Detect which cell encompasses the target text, then output its (X, Y) center coordinate. 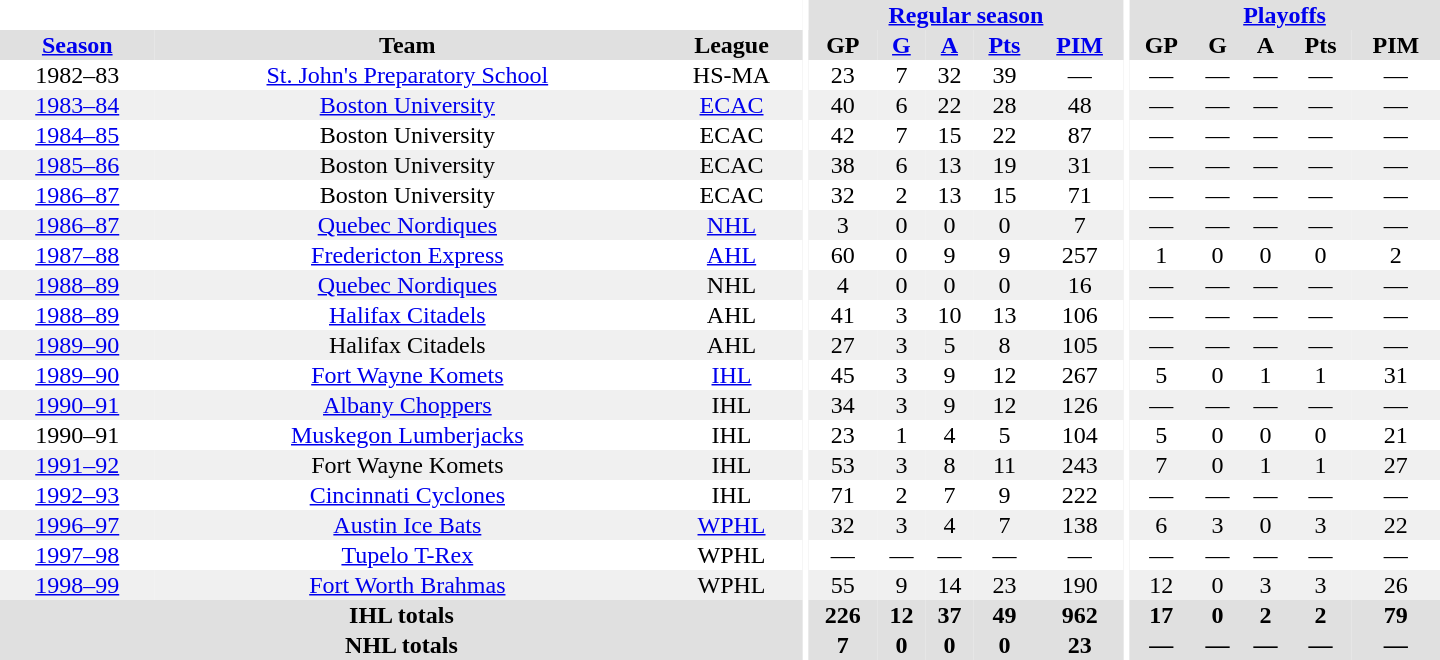
37 (949, 615)
14 (949, 585)
105 (1080, 345)
222 (1080, 495)
40 (842, 105)
79 (1396, 615)
Tupelo T-Rex (408, 555)
Season (78, 45)
11 (1004, 465)
1997–98 (78, 555)
243 (1080, 465)
1982–83 (78, 75)
17 (1162, 615)
10 (949, 315)
Austin Ice Bats (408, 525)
1991–92 (78, 465)
26 (1396, 585)
16 (1080, 285)
1996–97 (78, 525)
Regular season (966, 15)
Team (408, 45)
Cincinnati Cyclones (408, 495)
NHL totals (402, 645)
257 (1080, 255)
39 (1004, 75)
267 (1080, 375)
226 (842, 615)
St. John's Preparatory School (408, 75)
49 (1004, 615)
Muskegon Lumberjacks (408, 435)
Fort Worth Brahmas (408, 585)
1998–99 (78, 585)
87 (1080, 135)
34 (842, 405)
1983–84 (78, 105)
138 (1080, 525)
1985–86 (78, 165)
60 (842, 255)
Fredericton Express (408, 255)
126 (1080, 405)
48 (1080, 105)
42 (842, 135)
HS-MA (732, 75)
21 (1396, 435)
1987–88 (78, 255)
962 (1080, 615)
190 (1080, 585)
28 (1004, 105)
55 (842, 585)
Playoffs (1284, 15)
19 (1004, 165)
38 (842, 165)
106 (1080, 315)
41 (842, 315)
League (732, 45)
1984–85 (78, 135)
104 (1080, 435)
1992–93 (78, 495)
45 (842, 375)
IHL totals (402, 615)
53 (842, 465)
Albany Choppers (408, 405)
